Search for the cell housing the specified text and yield its (x, y) center coordinate. 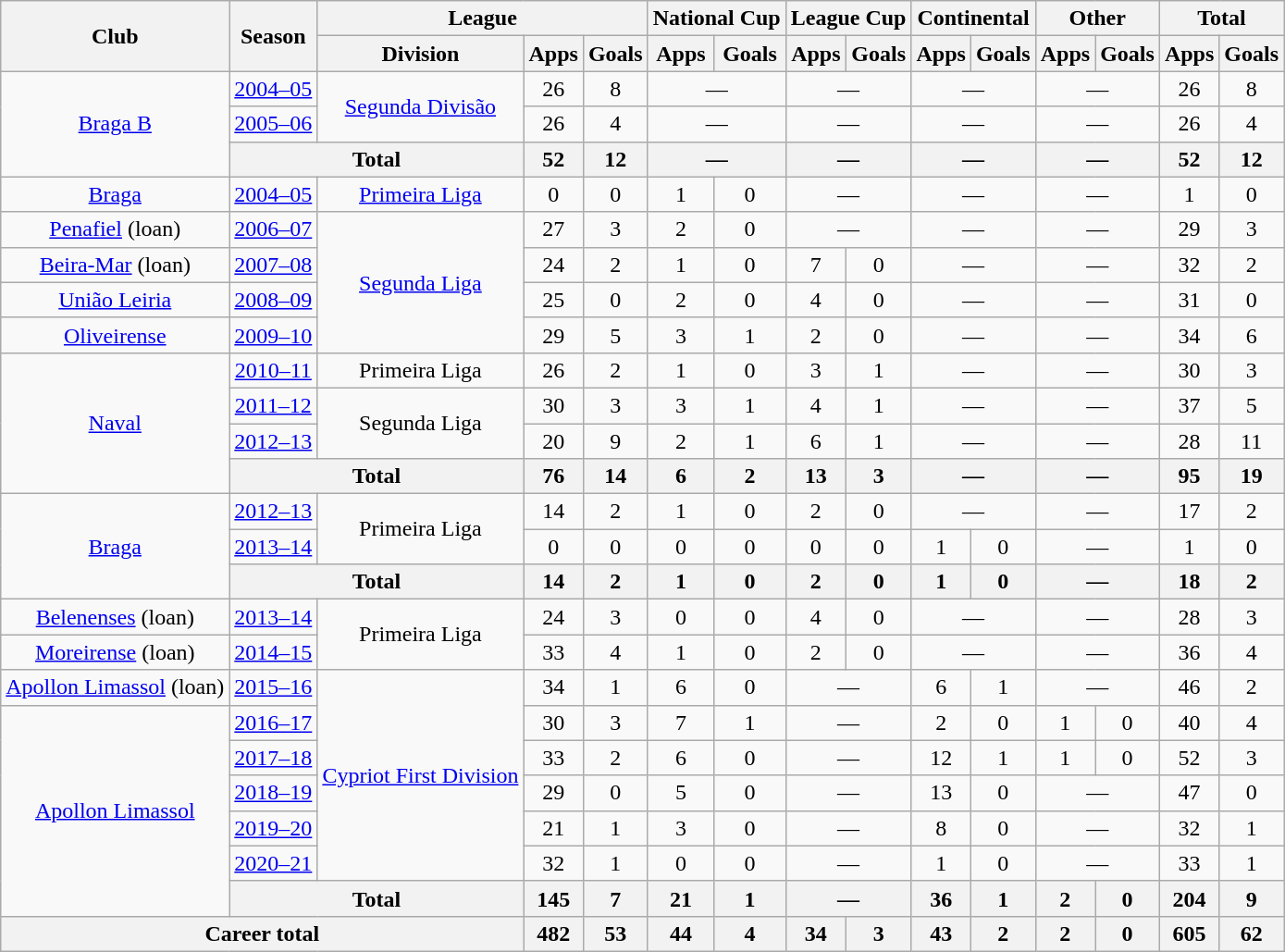
Career total (263, 933)
2016–17 (274, 723)
2011–12 (274, 405)
2019–20 (274, 828)
League (483, 19)
482 (553, 933)
Belenenses (loan) (115, 617)
31 (1189, 300)
Division (420, 54)
43 (941, 933)
Moreirense (loan) (115, 652)
Apollon Limassol (115, 810)
League Cup (848, 19)
27 (553, 229)
2007–08 (274, 265)
53 (615, 933)
Beira-Mar (loan) (115, 265)
Segunda Divisão (420, 106)
Season (274, 36)
47 (1189, 793)
145 (553, 898)
Apollon Limassol (loan) (115, 687)
Braga B (115, 124)
20 (553, 441)
19 (1252, 476)
204 (1189, 898)
11 (1252, 441)
2010–11 (274, 370)
44 (681, 933)
40 (1189, 723)
Penafiel (loan) (115, 229)
2005–06 (274, 124)
Other (1097, 19)
95 (1189, 476)
2020–21 (274, 863)
Naval (115, 423)
25 (553, 300)
2006–07 (274, 229)
Club (115, 36)
2014–15 (274, 652)
Continental (973, 19)
Cypriot First Division (420, 775)
18 (1189, 582)
2017–18 (274, 758)
Oliveirense (115, 335)
605 (1189, 933)
62 (1252, 933)
2015–16 (274, 687)
União Leiria (115, 300)
2008–09 (274, 300)
2009–10 (274, 335)
76 (553, 476)
2018–19 (274, 793)
46 (1189, 687)
37 (1189, 405)
17 (1189, 512)
National Cup (716, 19)
